For the text-containing cell, return its midpoint in [x, y] coordinate format. 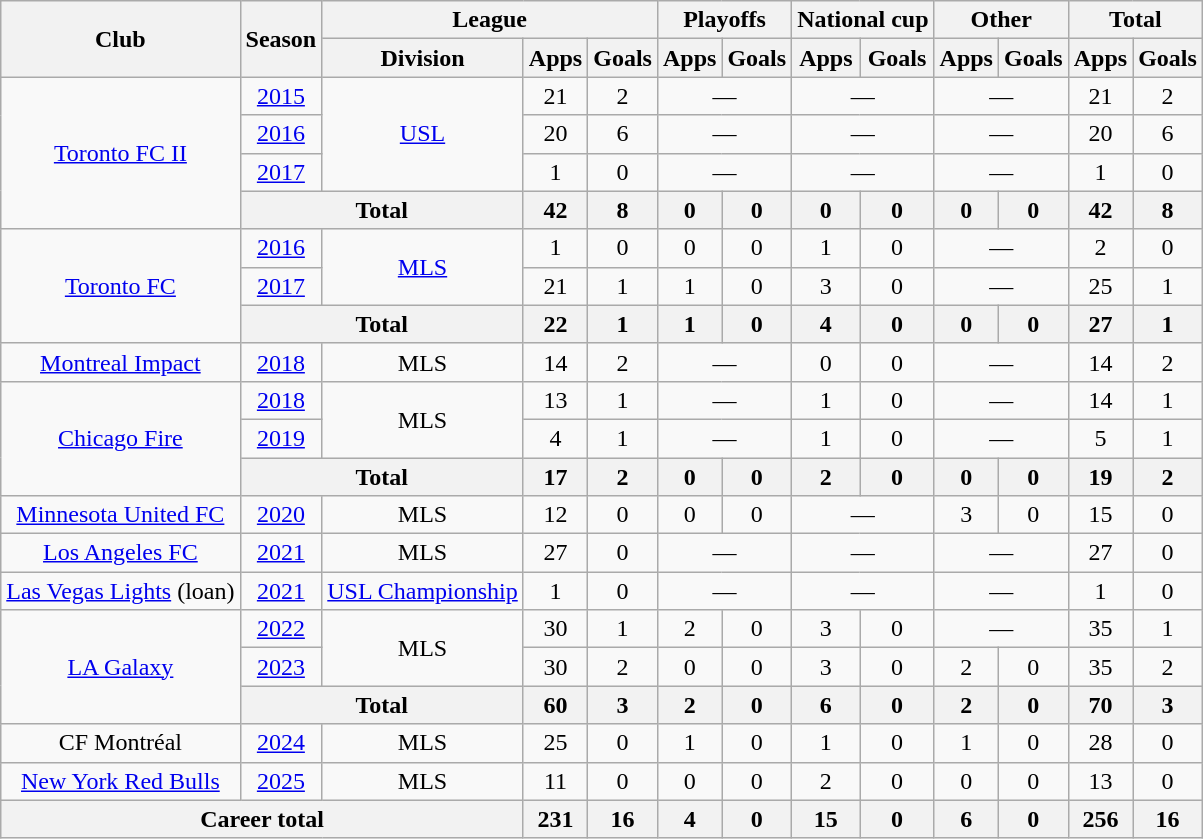
2022 [281, 629]
Division [423, 58]
Club [120, 39]
Los Angeles FC [120, 553]
2020 [281, 515]
Toronto FC [120, 286]
2025 [281, 781]
17 [555, 477]
60 [555, 705]
Career total [262, 819]
256 [1100, 819]
Montreal Impact [120, 362]
2023 [281, 667]
LA Galaxy [120, 667]
5 [1100, 438]
2015 [281, 96]
70 [1100, 705]
2024 [281, 743]
New York Red Bulls [120, 781]
Season [281, 39]
Minnesota United FC [120, 515]
Las Vegas Lights (loan) [120, 591]
12 [555, 515]
Chicago Fire [120, 438]
2019 [281, 438]
231 [555, 819]
USL Championship [423, 591]
Playoffs [724, 20]
USL [423, 134]
22 [555, 324]
National cup [863, 20]
League [490, 20]
Other [1001, 20]
CF Montréal [120, 743]
19 [1100, 477]
11 [555, 781]
Toronto FC II [120, 153]
28 [1100, 743]
